Find where the given text appears and provide that cell's center as [x, y] coordinate. 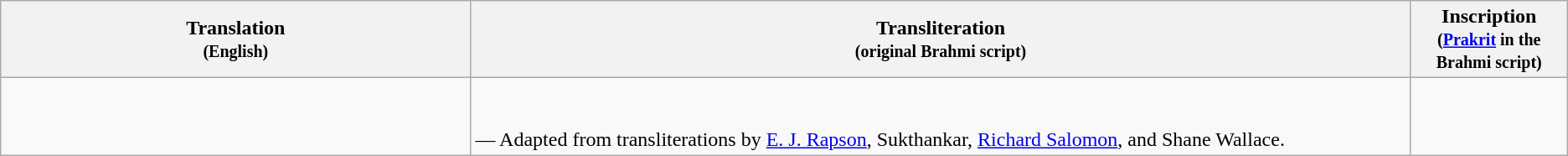
Transliteration(original Brahmi script) [941, 39]
— Adapted from transliterations by E. J. Rapson, Sukthankar, Richard Salomon, and Shane Wallace. [941, 117]
Inscription(Prakrit in the Brahmi script) [1489, 39]
Translation(English) [236, 39]
